Scan for the cell matching the given text and deliver its (X, Y) coordinate at center. 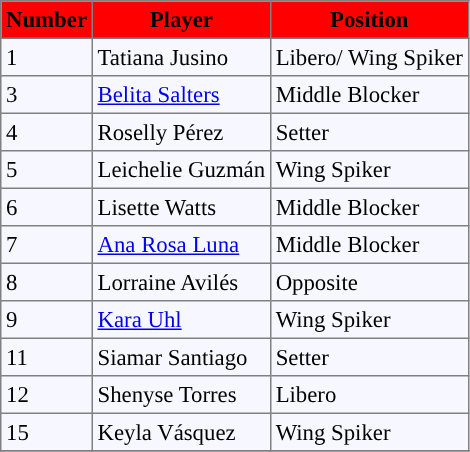
15 (47, 432)
Lisette Watts (181, 207)
Siamar Santiago (181, 357)
Shenyse Torres (181, 395)
Belita Salters (181, 95)
Roselly Pérez (181, 132)
12 (47, 395)
Tatiana Jusino (181, 57)
1 (47, 57)
5 (47, 170)
Ana Rosa Luna (181, 245)
Number (47, 20)
8 (47, 282)
9 (47, 320)
Kara Uhl (181, 320)
Libero/ Wing Spiker (369, 57)
3 (47, 95)
Opposite (369, 282)
7 (47, 245)
Position (369, 20)
11 (47, 357)
Leichelie Guzmán (181, 170)
6 (47, 207)
4 (47, 132)
Lorraine Avilés (181, 282)
Player (181, 20)
Libero (369, 395)
Keyla Vásquez (181, 432)
